Return [X, Y] of the center of cell containing provided text 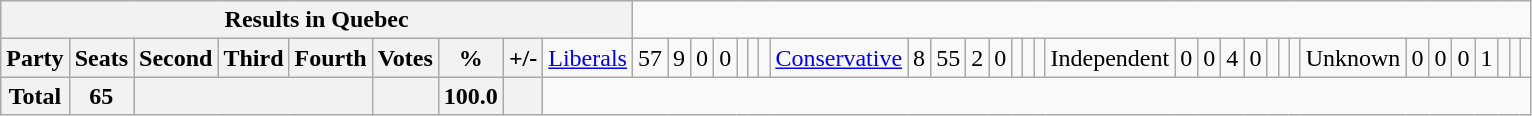
% [470, 58]
8 [920, 58]
Seats [101, 58]
4 [1232, 58]
Third [254, 58]
Votes [405, 58]
1 [1486, 58]
Total [35, 96]
Second [176, 58]
Liberals [588, 58]
Unknown [1353, 58]
Independent [1110, 58]
Fourth [330, 58]
Results in Quebec [317, 20]
57 [650, 58]
100.0 [470, 96]
65 [101, 96]
Party [35, 58]
2 [978, 58]
9 [680, 58]
55 [948, 58]
Conservative [839, 58]
+/- [522, 58]
